For the text-containing cell, return its midpoint in (x, y) coordinate format. 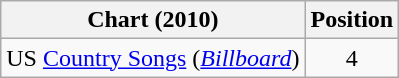
4 (352, 58)
Chart (2010) (153, 20)
Position (352, 20)
US Country Songs (Billboard) (153, 58)
